Return the [x, y] coordinate for the center point of the cell that contains the specified text.  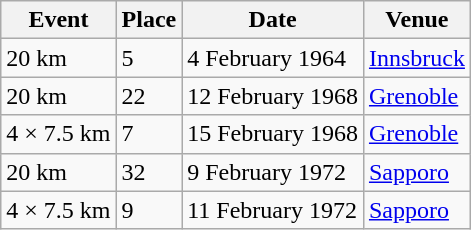
5 [149, 58]
4 February 1964 [273, 58]
Event [58, 20]
12 February 1968 [273, 96]
15 February 1968 [273, 134]
9 February 1972 [273, 172]
7 [149, 134]
Date [273, 20]
Place [149, 20]
32 [149, 172]
Innsbruck [416, 58]
22 [149, 96]
9 [149, 210]
Venue [416, 20]
11 February 1972 [273, 210]
